Locate the cell with the specified text and output its [x, y] center coordinate. 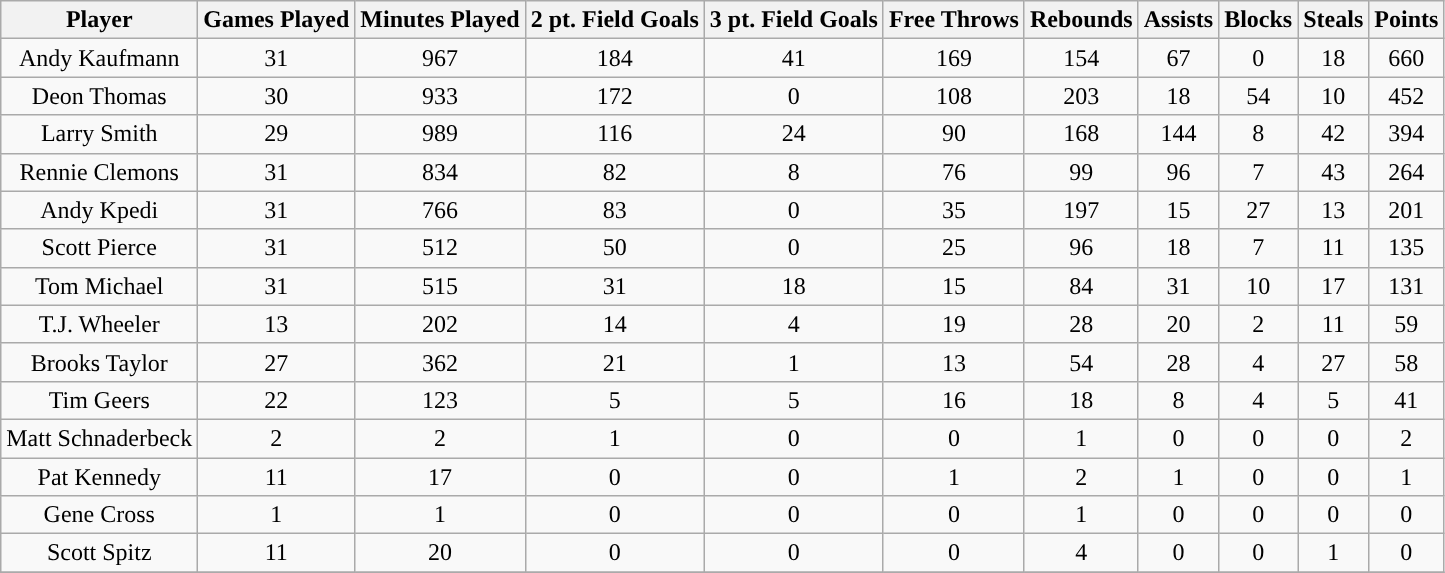
Games Played [276, 20]
Tom Michael [100, 286]
989 [440, 134]
201 [1406, 210]
Minutes Played [440, 20]
50 [614, 248]
59 [1406, 324]
172 [614, 96]
Assists [1178, 20]
Scott Pierce [100, 248]
43 [1334, 172]
99 [1081, 172]
Rebounds [1081, 20]
Gene Cross [100, 515]
135 [1406, 248]
14 [614, 324]
58 [1406, 362]
Scott Spitz [100, 553]
Pat Kennedy [100, 477]
131 [1406, 286]
19 [954, 324]
452 [1406, 96]
16 [954, 400]
Andy Kpedi [100, 210]
67 [1178, 58]
108 [954, 96]
T.J. Wheeler [100, 324]
933 [440, 96]
512 [440, 248]
144 [1178, 134]
766 [440, 210]
362 [440, 362]
Blocks [1258, 20]
35 [954, 210]
394 [1406, 134]
515 [440, 286]
967 [440, 58]
25 [954, 248]
2 pt. Field Goals [614, 20]
76 [954, 172]
30 [276, 96]
24 [794, 134]
834 [440, 172]
90 [954, 134]
197 [1081, 210]
Tim Geers [100, 400]
Player [100, 20]
168 [1081, 134]
Andy Kaufmann [100, 58]
Rennie Clemons [100, 172]
82 [614, 172]
123 [440, 400]
22 [276, 400]
29 [276, 134]
264 [1406, 172]
Deon Thomas [100, 96]
83 [614, 210]
202 [440, 324]
42 [1334, 134]
154 [1081, 58]
Points [1406, 20]
Steals [1334, 20]
84 [1081, 286]
169 [954, 58]
203 [1081, 96]
184 [614, 58]
Larry Smith [100, 134]
660 [1406, 58]
21 [614, 362]
Matt Schnaderbeck [100, 438]
3 pt. Field Goals [794, 20]
Brooks Taylor [100, 362]
Free Throws [954, 20]
116 [614, 134]
